Provide the [x, y] coordinate of the cell's center where the given text is located.  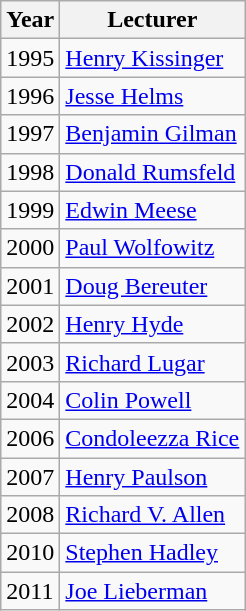
Jesse Helms [152, 96]
2008 [30, 515]
1996 [30, 96]
2003 [30, 362]
Joe Lieberman [152, 591]
Richard Lugar [152, 362]
Condoleezza Rice [152, 438]
2002 [30, 324]
Colin Powell [152, 400]
Henry Paulson [152, 477]
Paul Wolfowitz [152, 248]
Henry Hyde [152, 324]
Edwin Meese [152, 210]
Doug Bereuter [152, 286]
Stephen Hadley [152, 553]
Henry Kissinger [152, 58]
1995 [30, 58]
Benjamin Gilman [152, 134]
2011 [30, 591]
2010 [30, 553]
2004 [30, 400]
Year [30, 20]
Richard V. Allen [152, 515]
2000 [30, 248]
Lecturer [152, 20]
2006 [30, 438]
Donald Rumsfeld [152, 172]
1997 [30, 134]
2007 [30, 477]
1998 [30, 172]
2001 [30, 286]
1999 [30, 210]
